Return [x, y] of the center of cell containing provided text 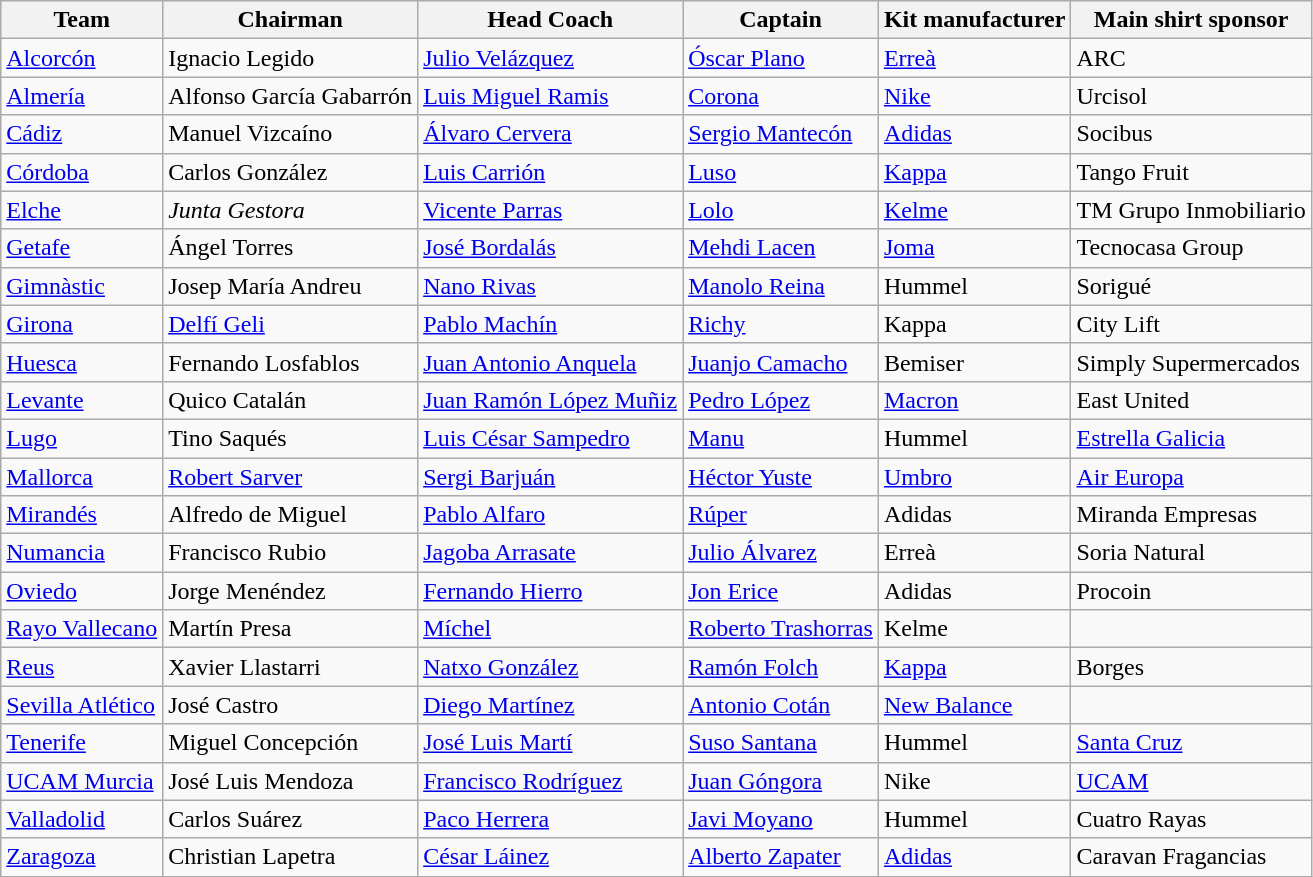
Miguel Concepción [290, 743]
Míchel [550, 629]
César Láinez [550, 857]
City Lift [1191, 324]
Javi Moyano [781, 819]
Caravan Fragancias [1191, 857]
Tecnocasa Group [1191, 248]
Soria Natural [1191, 553]
Urcisol [1191, 96]
Ignacio Legido [290, 58]
Mallorca [82, 477]
Huesca [82, 362]
Héctor Yuste [781, 477]
Juan Antonio Anquela [550, 362]
José Luis Mendoza [290, 781]
Fernando Losfablos [290, 362]
Numancia [82, 553]
Óscar Plano [781, 58]
Roberto Trashorras [781, 629]
Bemiser [974, 362]
Captain [781, 20]
Reus [82, 667]
Richy [781, 324]
Junta Gestora [290, 210]
Mehdi Lacen [781, 248]
Juan Ramón López Muñiz [550, 400]
Macron [974, 400]
Almería [82, 96]
Josep María Andreu [290, 286]
Delfí Geli [290, 324]
Pablo Machín [550, 324]
Socibus [1191, 134]
Vicente Parras [550, 210]
Gimnàstic [82, 286]
Jorge Menéndez [290, 591]
Levante [82, 400]
Carlos Suárez [290, 819]
Corona [781, 96]
UCAM [1191, 781]
Sergi Barjuán [550, 477]
Rayo Vallecano [82, 629]
Jon Erice [781, 591]
Xavier Llastarri [290, 667]
Pablo Alfaro [550, 515]
Diego Martínez [550, 705]
Procoin [1191, 591]
Carlos González [290, 172]
Natxo González [550, 667]
Jagoba Arrasate [550, 553]
José Luis Martí [550, 743]
Quico Catalán [290, 400]
Alfredo de Miguel [290, 515]
Zaragoza [82, 857]
Pedro López [781, 400]
Elche [82, 210]
Christian Lapetra [290, 857]
Fernando Hierro [550, 591]
Rúper [781, 515]
Mirandés [82, 515]
Alfonso García Gabarrón [290, 96]
Córdoba [82, 172]
Manuel Vizcaíno [290, 134]
Girona [82, 324]
Tino Saqués [290, 438]
Luis Carrión [550, 172]
Antonio Cotán [781, 705]
TM Grupo Inmobiliario [1191, 210]
Main shirt sponsor [1191, 20]
Lolo [781, 210]
Tenerife [82, 743]
José Bordalás [550, 248]
Estrella Galicia [1191, 438]
Manolo Reina [781, 286]
Robert Sarver [290, 477]
Francisco Rubio [290, 553]
Tango Fruit [1191, 172]
Suso Santana [781, 743]
José Castro [290, 705]
Alcorcón [82, 58]
Sergio Mantecón [781, 134]
Julio Álvarez [781, 553]
Miranda Empresas [1191, 515]
Martín Presa [290, 629]
Luis César Sampedro [550, 438]
East United [1191, 400]
Head Coach [550, 20]
Paco Herrera [550, 819]
Simply Supermercados [1191, 362]
Air Europa [1191, 477]
Nano Rivas [550, 286]
Umbro [974, 477]
Oviedo [82, 591]
Valladolid [82, 819]
Joma [974, 248]
Kit manufacturer [974, 20]
Sorigué [1191, 286]
Luso [781, 172]
Santa Cruz [1191, 743]
New Balance [974, 705]
Julio Velázquez [550, 58]
Manu [781, 438]
Álvaro Cervera [550, 134]
Francisco Rodríguez [550, 781]
Borges [1191, 667]
ARC [1191, 58]
Alberto Zapater [781, 857]
Lugo [82, 438]
UCAM Murcia [82, 781]
Ángel Torres [290, 248]
Juanjo Camacho [781, 362]
Juan Góngora [781, 781]
Chairman [290, 20]
Luis Miguel Ramis [550, 96]
Cuatro Rayas [1191, 819]
Cádiz [82, 134]
Team [82, 20]
Sevilla Atlético [82, 705]
Getafe [82, 248]
Ramón Folch [781, 667]
